Search for the cell housing the specified text and yield its (X, Y) center coordinate. 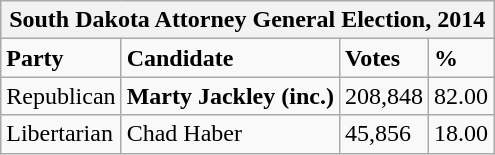
% (462, 58)
Libertarian (61, 134)
45,856 (384, 134)
Candidate (230, 58)
Party (61, 58)
18.00 (462, 134)
Republican (61, 96)
Marty Jackley (inc.) (230, 96)
82.00 (462, 96)
Chad Haber (230, 134)
Votes (384, 58)
South Dakota Attorney General Election, 2014 (248, 20)
208,848 (384, 96)
